Pinpoint the cell where the given text exists, returning its (x, y) midpoint coordinate. 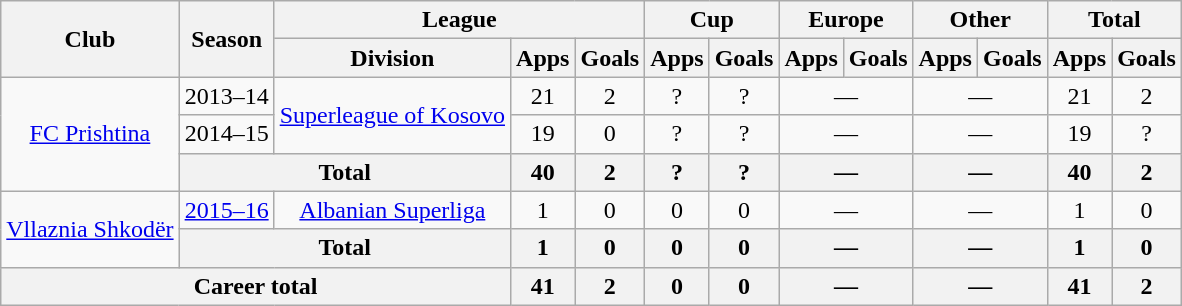
Season (226, 39)
2013–14 (226, 96)
2015–16 (226, 210)
2014–15 (226, 134)
Division (392, 58)
Career total (256, 286)
Superleague of Kosovo (392, 115)
League (460, 20)
Cup (712, 20)
FC Prishtina (90, 134)
Albanian Superliga (392, 210)
Europe (846, 20)
Other (980, 20)
Vllaznia Shkodër (90, 229)
Club (90, 39)
